Scan for the cell matching the given text and deliver its [X, Y] coordinate at center. 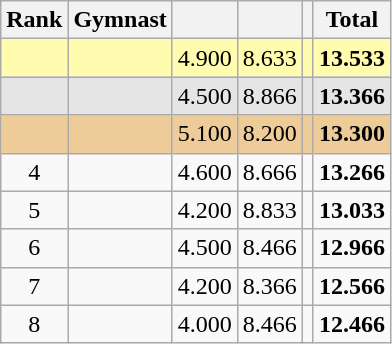
5.100 [204, 134]
6 [34, 248]
12.966 [352, 248]
8.366 [270, 286]
8 [34, 324]
12.466 [352, 324]
Gymnast [120, 20]
8.633 [270, 58]
4.000 [204, 324]
8.666 [270, 172]
5 [34, 210]
7 [34, 286]
13.300 [352, 134]
13.033 [352, 210]
13.366 [352, 96]
4 [34, 172]
8.200 [270, 134]
4.600 [204, 172]
Rank [34, 20]
8.866 [270, 96]
8.833 [270, 210]
13.266 [352, 172]
Total [352, 20]
4.900 [204, 58]
13.533 [352, 58]
12.566 [352, 286]
